Extract the [X, Y] coordinate from the center of the cell holding the provided text.  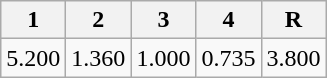
4 [228, 20]
5.200 [34, 58]
1 [34, 20]
2 [98, 20]
3 [164, 20]
R [294, 20]
3.800 [294, 58]
1.000 [164, 58]
0.735 [228, 58]
1.360 [98, 58]
